Extract the [x, y] coordinate from the center of the cell holding the provided text.  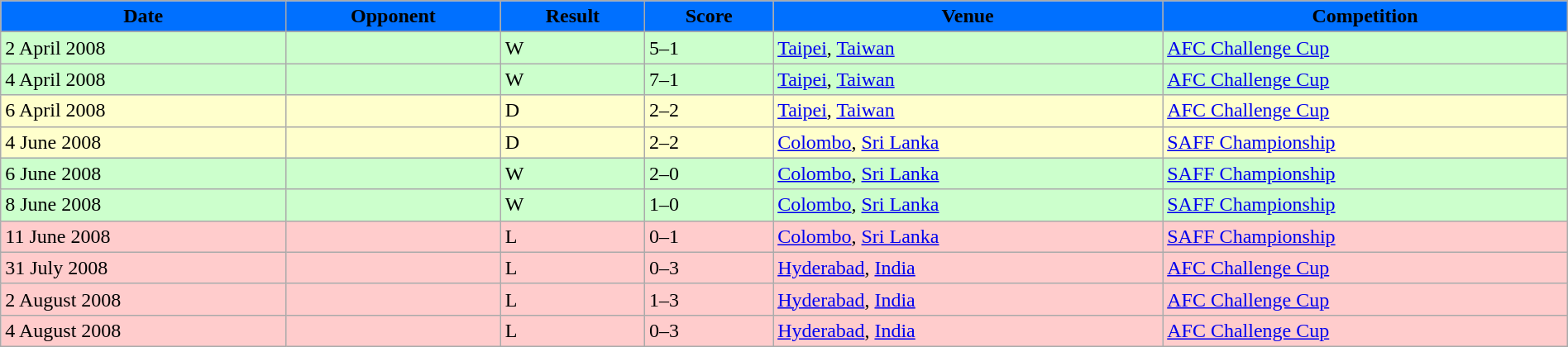
31 July 2008 [144, 268]
1–3 [710, 299]
2 April 2008 [144, 48]
4 April 2008 [144, 79]
6 June 2008 [144, 173]
Competition [1365, 17]
Result [572, 17]
Opponent [394, 17]
4 June 2008 [144, 142]
0–1 [710, 236]
1–0 [710, 205]
4 August 2008 [144, 330]
7–1 [710, 79]
11 June 2008 [144, 236]
Date [144, 17]
Score [710, 17]
8 June 2008 [144, 205]
5–1 [710, 48]
Venue [968, 17]
2 August 2008 [144, 299]
6 April 2008 [144, 111]
2–0 [710, 173]
